Extract the (X, Y) coordinate from the center of the cell holding the provided text.  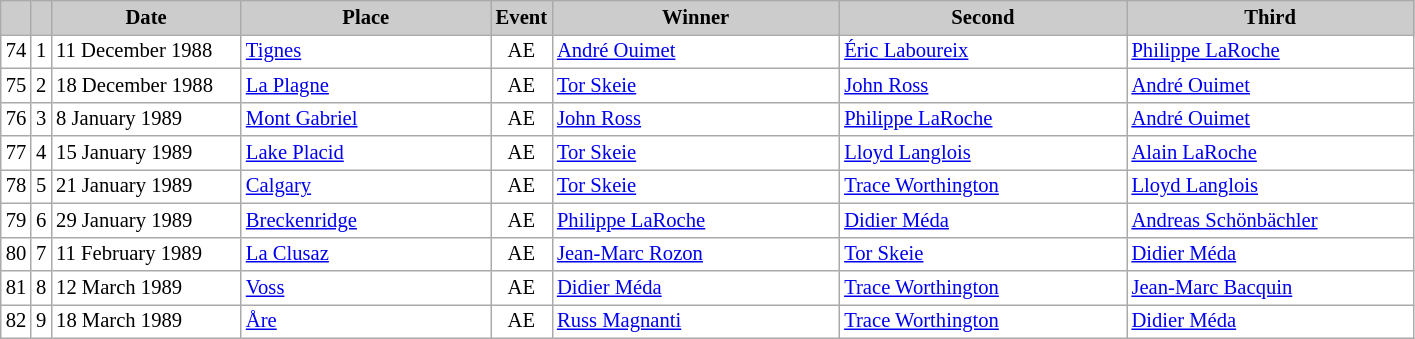
La Plagne (366, 85)
12 March 1989 (146, 287)
76 (16, 119)
Éric Laboureix (982, 51)
15 January 1989 (146, 153)
75 (16, 85)
Russ Magnanti (696, 321)
Åre (366, 321)
78 (16, 186)
Event (522, 17)
8 (41, 287)
Jean-Marc Bacquin (1270, 287)
Lake Placid (366, 153)
2 (41, 85)
Second (982, 17)
Winner (696, 17)
Date (146, 17)
79 (16, 220)
11 February 1989 (146, 254)
11 December 1988 (146, 51)
18 March 1989 (146, 321)
29 January 1989 (146, 220)
Tignes (366, 51)
Mont Gabriel (366, 119)
Place (366, 17)
Calgary (366, 186)
7 (41, 254)
Breckenridge (366, 220)
21 January 1989 (146, 186)
Alain LaRoche (1270, 153)
Voss (366, 287)
3 (41, 119)
Jean-Marc Rozon (696, 254)
80 (16, 254)
77 (16, 153)
Third (1270, 17)
18 December 1988 (146, 85)
Andreas Schönbächler (1270, 220)
La Clusaz (366, 254)
74 (16, 51)
5 (41, 186)
4 (41, 153)
82 (16, 321)
81 (16, 287)
1 (41, 51)
8 January 1989 (146, 119)
9 (41, 321)
6 (41, 220)
